Identify which cell holds the provided text, then report its [X, Y] central coordinate. 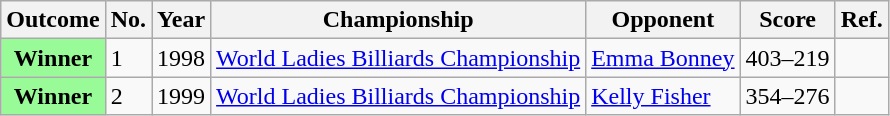
Score [788, 20]
No. [128, 20]
Outcome [53, 20]
Championship [398, 20]
Emma Bonney [663, 58]
Kelly Fisher [663, 96]
1998 [182, 58]
403–219 [788, 58]
Ref. [862, 20]
Opponent [663, 20]
1 [128, 58]
354–276 [788, 96]
2 [128, 96]
Year [182, 20]
1999 [182, 96]
